Locate the cell with the specified text and output its [x, y] center coordinate. 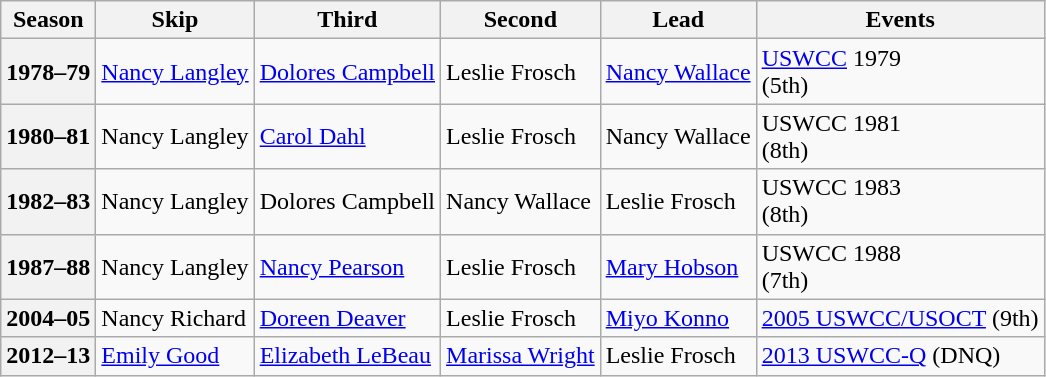
Lead [678, 20]
Skip [175, 20]
Third [347, 20]
Nancy Richard [175, 318]
USWCC 1983 (8th) [900, 202]
1978–79 [48, 72]
2004–05 [48, 318]
Second [521, 20]
Events [900, 20]
1982–83 [48, 202]
Nancy Pearson [347, 266]
USWCC 1979 (5th) [900, 72]
Season [48, 20]
Elizabeth LeBeau [347, 356]
1987–88 [48, 266]
Mary Hobson [678, 266]
Emily Good [175, 356]
USWCC 1988 (7th) [900, 266]
Marissa Wright [521, 356]
1980–81 [48, 136]
2012–13 [48, 356]
2005 USWCC/USOCT (9th) [900, 318]
Doreen Deaver [347, 318]
2013 USWCC-Q (DNQ) [900, 356]
Carol Dahl [347, 136]
Miyo Konno [678, 318]
USWCC 1981 (8th) [900, 136]
